Extract the [x, y] coordinate from the center of the cell holding the provided text.  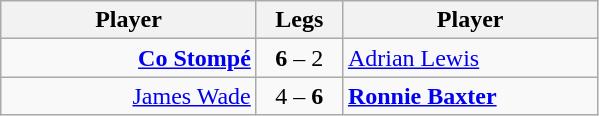
James Wade [129, 96]
Adrian Lewis [470, 58]
Ronnie Baxter [470, 96]
Legs [299, 20]
4 – 6 [299, 96]
Co Stompé [129, 58]
6 – 2 [299, 58]
